Return the [X, Y] coordinate for the center point of the cell that contains the specified text.  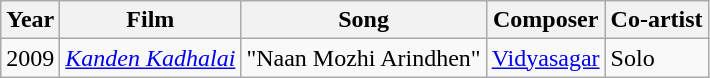
2009 [30, 58]
Song [364, 20]
Film [150, 20]
Composer [546, 20]
Vidyasagar [546, 58]
Year [30, 20]
"Naan Mozhi Arindhen" [364, 58]
Co-artist [656, 20]
Kanden Kadhalai [150, 58]
Solo [656, 58]
